From the cell containing the given text, extract its center point as (X, Y) coordinate. 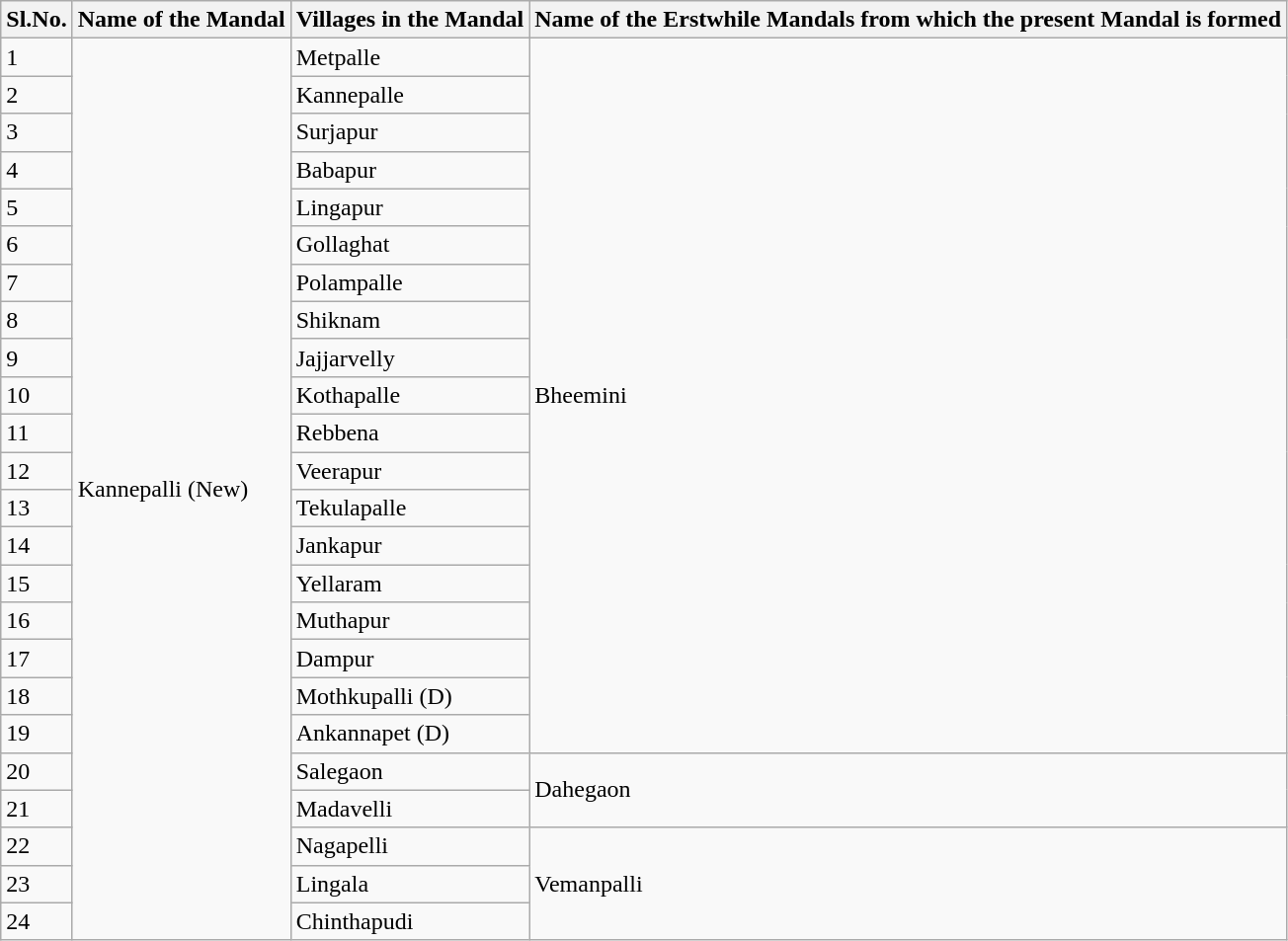
Chinthapudi (410, 921)
Polampalle (410, 282)
Rebbena (410, 432)
Salegaon (410, 771)
Lingapur (410, 207)
Kothapalle (410, 395)
Sl.No. (37, 20)
Ankannapet (D) (410, 734)
Dahegaon (909, 790)
Muthapur (410, 621)
23 (37, 884)
3 (37, 132)
Madavelli (410, 809)
Tekulapalle (410, 509)
13 (37, 509)
Jajjarvelly (410, 357)
18 (37, 696)
Jankapur (410, 546)
Gollaghat (410, 245)
Name of the Mandal (182, 20)
8 (37, 320)
Bheemini (909, 395)
6 (37, 245)
Shiknam (410, 320)
12 (37, 471)
Nagapelli (410, 846)
Surjapur (410, 132)
22 (37, 846)
16 (37, 621)
Babapur (410, 170)
1 (37, 57)
5 (37, 207)
2 (37, 95)
10 (37, 395)
11 (37, 432)
20 (37, 771)
19 (37, 734)
21 (37, 809)
Vemanpalli (909, 884)
Name of the Erstwhile Mandals from which the present Mandal is formed (909, 20)
17 (37, 659)
Metpalle (410, 57)
Kannepalli (New) (182, 490)
7 (37, 282)
Yellaram (410, 584)
Veerapur (410, 471)
15 (37, 584)
24 (37, 921)
Lingala (410, 884)
4 (37, 170)
Villages in the Mandal (410, 20)
14 (37, 546)
Dampur (410, 659)
9 (37, 357)
Kannepalle (410, 95)
Mothkupalli (D) (410, 696)
